Output the (X, Y) coordinate of the center of the cell containing the given text.  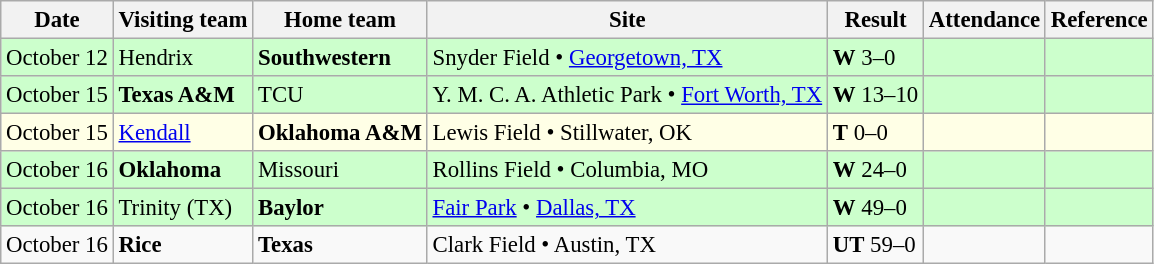
Missouri (340, 170)
Rollins Field • Columbia, MO (627, 170)
W 3–0 (875, 58)
UT 59–0 (875, 245)
Clark Field • Austin, TX (627, 245)
Southwestern (340, 58)
Date (57, 20)
Oklahoma (182, 170)
W 49–0 (875, 208)
Snyder Field • Georgetown, TX (627, 58)
Home team (340, 20)
Texas (340, 245)
Result (875, 20)
Attendance (984, 20)
Trinity (TX) (182, 208)
Site (627, 20)
Y. M. C. A. Athletic Park • Fort Worth, TX (627, 95)
TCU (340, 95)
Baylor (340, 208)
Oklahoma A&M (340, 133)
Rice (182, 245)
October 12 (57, 58)
Reference (1099, 20)
Fair Park • Dallas, TX (627, 208)
W 24–0 (875, 170)
Hendrix (182, 58)
Kendall (182, 133)
Visiting team (182, 20)
W 13–10 (875, 95)
Texas A&M (182, 95)
Lewis Field • Stillwater, OK (627, 133)
T 0–0 (875, 133)
